For the text-containing cell, return its midpoint in [X, Y] coordinate format. 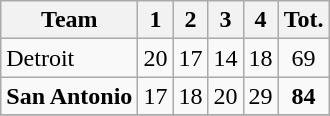
Detroit [70, 58]
San Antonio [70, 96]
4 [260, 20]
84 [304, 96]
3 [226, 20]
Team [70, 20]
14 [226, 58]
Tot. [304, 20]
2 [190, 20]
29 [260, 96]
1 [156, 20]
69 [304, 58]
